Capture the cell that displays the provided text and extract its (X, Y) central coordinate. 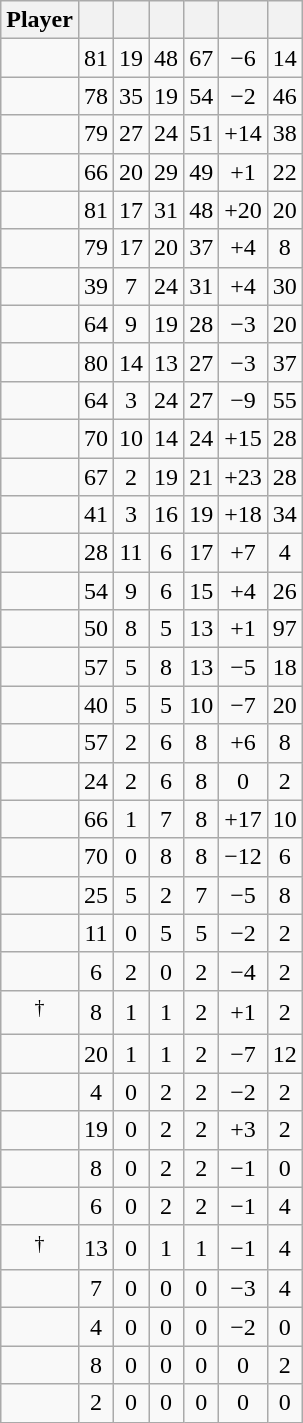
+23 (244, 477)
50 (96, 629)
18 (284, 667)
+20 (244, 210)
40 (96, 705)
35 (132, 96)
41 (96, 515)
39 (96, 286)
34 (284, 515)
38 (284, 134)
16 (166, 515)
+3 (244, 1130)
+17 (244, 819)
30 (284, 286)
Player (40, 20)
55 (284, 400)
+18 (244, 515)
26 (284, 591)
−9 (244, 400)
+14 (244, 134)
21 (202, 477)
97 (284, 629)
−6 (244, 58)
22 (284, 172)
−12 (244, 857)
12 (284, 1054)
29 (166, 172)
15 (202, 591)
49 (202, 172)
+6 (244, 743)
25 (96, 895)
51 (202, 134)
−4 (244, 971)
80 (96, 362)
78 (96, 96)
46 (284, 96)
+15 (244, 438)
+7 (244, 553)
